Return the (X, Y) coordinate for the center point of the cell that contains the specified text.  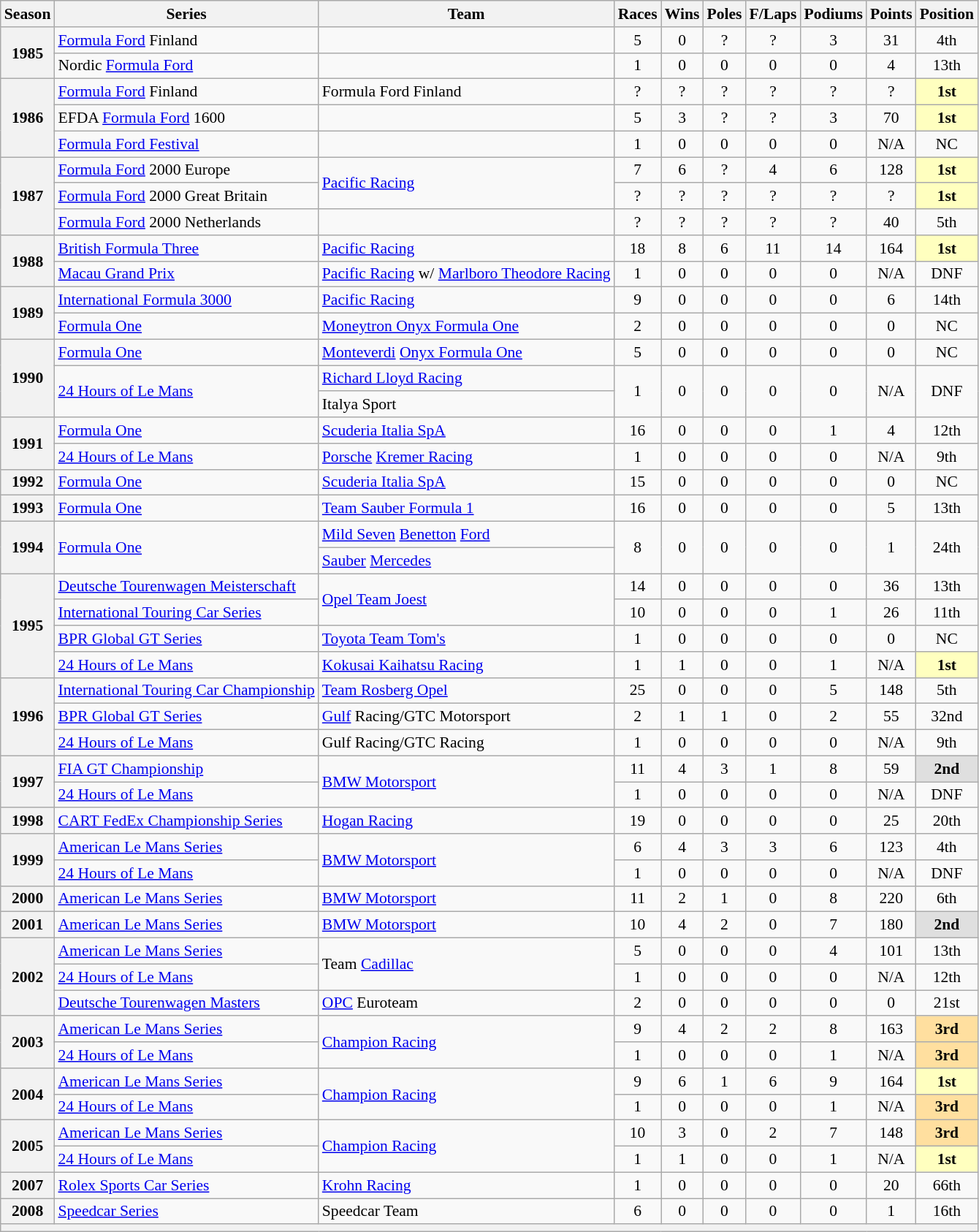
1987 (28, 196)
Toyota Team Tom's (466, 639)
1988 (28, 262)
International Touring Car Championship (186, 691)
6th (947, 899)
Team Rosberg Opel (466, 691)
24th (947, 548)
1989 (28, 313)
163 (891, 1030)
Series (186, 14)
Poles (724, 14)
66th (947, 1185)
16th (947, 1212)
2007 (28, 1185)
26 (891, 613)
F/Laps (773, 14)
Mild Seven Benetton Ford (466, 535)
International Formula 3000 (186, 300)
OPC Euroteam (466, 1003)
1993 (28, 509)
Richard Lloyd Racing (466, 379)
Formula Ford 2000 Europe (186, 170)
2004 (28, 1095)
British Formula Three (186, 248)
1998 (28, 821)
1996 (28, 716)
59 (891, 769)
Hogan Racing (466, 821)
21st (947, 1003)
128 (891, 170)
55 (891, 717)
2000 (28, 899)
20th (947, 821)
Formula Ford Festival (186, 144)
1995 (28, 625)
Gulf Racing/GTC Motorsport (466, 717)
Porsche Kremer Racing (466, 457)
Team Cadillac (466, 965)
123 (891, 847)
Macau Grand Prix (186, 274)
Formula Ford 2000 Netherlands (186, 222)
EFDA Formula Ford 1600 (186, 118)
Pacific Racing w/ Marlboro Theodore Racing (466, 274)
220 (891, 899)
70 (891, 118)
19 (638, 821)
Position (947, 14)
Monteverdi Onyx Formula One (466, 352)
1994 (28, 548)
1997 (28, 782)
2002 (28, 978)
Krohn Racing (466, 1185)
31 (891, 40)
Speedcar Series (186, 1212)
2005 (28, 1146)
1991 (28, 443)
Team (466, 14)
FIA GT Championship (186, 769)
2003 (28, 1042)
Points (891, 14)
Deutsche Tourenwagen Masters (186, 1003)
2001 (28, 925)
Opel Team Joest (466, 599)
180 (891, 925)
Deutsche Tourenwagen Meisterschaft (186, 587)
1992 (28, 482)
Moneytron Onyx Formula One (466, 327)
Season (28, 14)
1986 (28, 118)
Sauber Mercedes (466, 560)
15 (638, 482)
1990 (28, 379)
Speedcar Team (466, 1212)
36 (891, 587)
1999 (28, 859)
International Touring Car Series (186, 613)
CART FedEx Championship Series (186, 821)
101 (891, 951)
Podiums (833, 14)
Formula Ford 2000 Great Britain (186, 197)
11th (947, 613)
Nordic Formula Ford (186, 66)
Team Sauber Formula 1 (466, 509)
14th (947, 300)
Gulf Racing/GTC Racing (466, 743)
32nd (947, 717)
Races (638, 14)
Italya Sport (466, 405)
Wins (682, 14)
2008 (28, 1212)
Kokusai Kaihatsu Racing (466, 665)
Rolex Sports Car Series (186, 1185)
20 (891, 1185)
1985 (28, 53)
40 (891, 222)
18 (638, 248)
